Provide the [X, Y] coordinate of the cell's center where the given text is located.  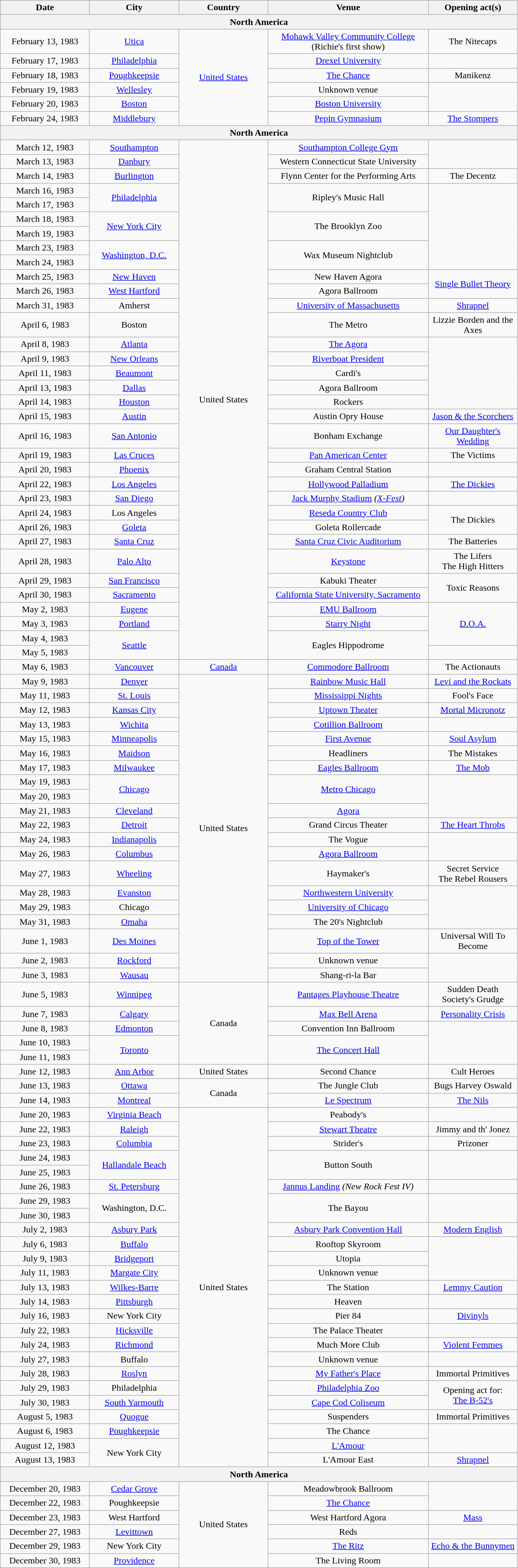
Amherst [134, 305]
June 20, 1983 [45, 1114]
Wichita [134, 724]
May 11, 1983 [45, 696]
May 13, 1983 [45, 724]
Kansas City [134, 710]
Opening act for:The B-52's [473, 1395]
Le Spectrum [348, 1100]
March 14, 1983 [45, 176]
June 11, 1983 [45, 1057]
San Diego [134, 498]
Evanston [134, 893]
Burlington [134, 176]
Hicksville [134, 1330]
Rockers [348, 402]
New Haven Agora [348, 277]
Jannus Landing (New Rock Fest IV) [348, 1187]
May 27, 1983 [45, 873]
June 7, 1983 [45, 1014]
June 10, 1983 [45, 1043]
Our Daughter's Wedding [473, 435]
Columbia [134, 1143]
Wellesley [134, 90]
Single Bullet Theory [473, 284]
Levi and the Rockats [473, 681]
Starry Night [348, 624]
May 22, 1983 [45, 825]
Cedar Grove [134, 1489]
Wilkes-Barre [134, 1287]
Palo Alto [134, 561]
Mississippi Nights [348, 696]
Utica [134, 42]
July 27, 1983 [45, 1359]
Sudden DeathSociety's Grudge [473, 995]
December 22, 1983 [45, 1503]
The Nitecaps [473, 42]
Minneapolis [134, 739]
Seattle [134, 645]
July 6, 1983 [45, 1244]
Cape Cod Coliseum [348, 1402]
Venue [348, 8]
February 20, 1983 [45, 104]
Stewart Theatre [348, 1129]
Wax Museum Nightclub [348, 255]
Winnipeg [134, 995]
August 6, 1983 [45, 1431]
Cotillion Ballroom [348, 724]
Maidson [134, 753]
Headliners [348, 753]
Hallandale Beach [134, 1165]
Beaumont [134, 373]
Kabuki Theater [348, 580]
March 12, 1983 [45, 147]
April 23, 1983 [45, 498]
Mass [473, 1517]
June 13, 1983 [45, 1086]
Edmonton [134, 1028]
April 9, 1983 [45, 359]
Flynn Center for the Performing Arts [348, 176]
Southampton College Gym [348, 147]
Milwaukee [134, 768]
Richmond [134, 1345]
June 8, 1983 [45, 1028]
April 11, 1983 [45, 373]
The Stompers [473, 118]
The Heart Throbs [473, 825]
Second Chance [348, 1071]
May 24, 1983 [45, 839]
Calgary [134, 1014]
The Metro [348, 325]
Uptown Theater [348, 710]
Portland [134, 624]
Heaven [348, 1302]
May 29, 1983 [45, 907]
EMU Ballroom [348, 609]
L'Amour [348, 1446]
Pepin Gymnasium [348, 118]
D.O.A. [473, 624]
May 4, 1983 [45, 638]
Haymaker's [348, 873]
June 26, 1983 [45, 1187]
March 25, 1983 [45, 277]
Santa Cruz [134, 542]
Manikenz [473, 75]
Max Bell Arena [348, 1014]
Denver [134, 681]
April 20, 1983 [45, 470]
New Haven [134, 277]
May 12, 1983 [45, 710]
First Avenue [348, 739]
December 20, 1983 [45, 1489]
June 2, 1983 [45, 961]
University of Chicago [348, 907]
San Antonio [134, 435]
St. Louis [134, 696]
April 27, 1983 [45, 542]
December 29, 1983 [45, 1546]
Jason & the Scorchers [473, 416]
Indianapolis [134, 839]
Roslyn [134, 1373]
July 14, 1983 [45, 1302]
Toxic Reasons [473, 588]
Raleigh [134, 1129]
California State University, Sacramento [348, 595]
South Yarmouth [134, 1402]
Pier 84 [348, 1316]
Toronto [134, 1050]
Convention Inn Ballroom [348, 1028]
Wheeling [134, 873]
Secret ServiceThe Rebel Rousers [473, 873]
The Victims [473, 455]
Vancouver [134, 667]
Boston University [348, 104]
Much More Club [348, 1345]
The Nils [473, 1100]
February 19, 1983 [45, 90]
Bugs Harvey Oswald [473, 1086]
Asbury Park Convention Hall [348, 1230]
New Orleans [134, 359]
Divinyls [473, 1316]
Omaha [134, 922]
February 24, 1983 [45, 118]
Lemmy Caution [473, 1287]
Middlebury [134, 118]
June 25, 1983 [45, 1172]
Virginia Beach [134, 1114]
February 13, 1983 [45, 42]
March 24, 1983 [45, 262]
Shang-ri-la Bar [348, 975]
Date [45, 8]
Sacramento [134, 595]
July 22, 1983 [45, 1330]
May 15, 1983 [45, 739]
The Mistakes [473, 753]
Modern English [473, 1230]
August 5, 1983 [45, 1417]
February 17, 1983 [45, 61]
Pan American Center [348, 455]
May 5, 1983 [45, 652]
April 15, 1983 [45, 416]
June 14, 1983 [45, 1100]
July 9, 1983 [45, 1258]
Prizoner [473, 1143]
The LifersThe High Hitters [473, 561]
Philadelphia Zoo [348, 1388]
Rooftop Skyroom [348, 1244]
Rainbow Music Hall [348, 681]
May 9, 1983 [45, 681]
May 2, 1983 [45, 609]
June 5, 1983 [45, 995]
Levittown [134, 1532]
June 23, 1983 [45, 1143]
April 13, 1983 [45, 387]
Riverboat President [348, 359]
March 26, 1983 [45, 291]
Goleta [134, 527]
L'Amour East [348, 1460]
May 21, 1983 [45, 811]
Top of the Tower [348, 941]
July 16, 1983 [45, 1316]
April 19, 1983 [45, 455]
Strider's [348, 1143]
Commodore Ballroom [348, 667]
May 6, 1983 [45, 667]
Ottawa [134, 1086]
December 23, 1983 [45, 1517]
June 29, 1983 [45, 1201]
Houston [134, 402]
Hollywood Palladium [348, 484]
Jack Murphy Stadium (X-Fest) [348, 498]
The Jungle Club [348, 1086]
The Living Room [348, 1560]
July 24, 1983 [45, 1345]
Opening act(s) [473, 8]
My Father's Place [348, 1373]
March 13, 1983 [45, 161]
Keystone [348, 561]
March 23, 1983 [45, 248]
Pantages Playhouse Theatre [348, 995]
Reseda Country Club [348, 513]
Lizzie Borden and the Axes [473, 325]
Ann Arbor [134, 1071]
The Decentz [473, 176]
Atlanta [134, 344]
April 6, 1983 [45, 325]
University of Massachusetts [348, 305]
June 3, 1983 [45, 975]
The Agora [348, 344]
December 27, 1983 [45, 1532]
April 22, 1983 [45, 484]
March 16, 1983 [45, 190]
Rockford [134, 961]
May 20, 1983 [45, 796]
April 14, 1983 [45, 402]
Pittsburgh [134, 1302]
Universal Will To Become [473, 941]
The 20's Nightclub [348, 922]
Austin Opry House [348, 416]
Santa Cruz Civic Auditorium [348, 542]
Dallas [134, 387]
Phoenix [134, 470]
December 30, 1983 [45, 1560]
Reds [348, 1532]
August 13, 1983 [45, 1460]
April 8, 1983 [45, 344]
Jimmy and th' Jonez [473, 1129]
Ripley's Music Hall [348, 197]
Goleta Rollercade [348, 527]
May 3, 1983 [45, 624]
Metro Chicago [348, 789]
Peabody's [348, 1114]
Bonham Exchange [348, 435]
Quogue [134, 1417]
Montreal [134, 1100]
Button South [348, 1165]
June 12, 1983 [45, 1071]
July 28, 1983 [45, 1373]
Detroit [134, 825]
March 18, 1983 [45, 219]
July 13, 1983 [45, 1287]
Bridgeport [134, 1258]
The Palace Theater [348, 1330]
Eagles Hippodrome [348, 645]
Personality Crisis [473, 1014]
Eagles Ballroom [348, 768]
Mohawk Valley Community College(Richie's first show) [348, 42]
The Station [348, 1287]
Agora [348, 811]
Fool's Face [473, 696]
April 28, 1983 [45, 561]
Eugene [134, 609]
Mortal Micronotz [473, 710]
July 2, 1983 [45, 1230]
July 11, 1983 [45, 1273]
City [134, 8]
Western Connecticut State University [348, 161]
May 16, 1983 [45, 753]
April 24, 1983 [45, 513]
The Actionauts [473, 667]
Meadowbrook Ballroom [348, 1489]
April 26, 1983 [45, 527]
February 18, 1983 [45, 75]
Grand Circus Theater [348, 825]
July 29, 1983 [45, 1388]
Providence [134, 1560]
Drexel University [348, 61]
Country [223, 8]
The Batteries [473, 542]
March 31, 1983 [45, 305]
Violent Femmes [473, 1345]
Soul Asylum [473, 739]
Utopia [348, 1258]
Cleveland [134, 811]
June 22, 1983 [45, 1129]
Southampton [134, 147]
Columbus [134, 854]
Austin [134, 416]
June 1, 1983 [45, 941]
The Ritz [348, 1546]
Suspenders [348, 1417]
Asbury Park [134, 1230]
March 19, 1983 [45, 234]
June 24, 1983 [45, 1158]
Las Cruces [134, 455]
Echo & the Bunnymen [473, 1546]
June 30, 1983 [45, 1215]
Des Moines [134, 941]
August 12, 1983 [45, 1446]
March 17, 1983 [45, 205]
Northwestern University [348, 893]
West Hartford Agora [348, 1517]
St. Petersburg [134, 1187]
The Brooklyn Zoo [348, 226]
Danbury [134, 161]
May 19, 1983 [45, 782]
May 26, 1983 [45, 854]
The Mob [473, 768]
The Vogue [348, 839]
Graham Central Station [348, 470]
Wausau [134, 975]
The Bayou [348, 1208]
Margate City [134, 1273]
San Francisco [134, 580]
April 30, 1983 [45, 595]
April 16, 1983 [45, 435]
May 17, 1983 [45, 768]
The Concert Hall [348, 1050]
April 29, 1983 [45, 580]
May 31, 1983 [45, 922]
Cardi's [348, 373]
May 28, 1983 [45, 893]
Cult Heroes [473, 1071]
July 30, 1983 [45, 1402]
